For the text-containing cell, return its midpoint in [X, Y] coordinate format. 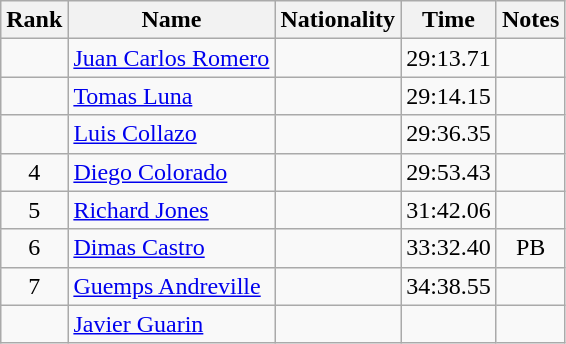
29:36.35 [449, 134]
29:14.15 [449, 96]
Guemps Andreville [172, 286]
Nationality [338, 20]
4 [34, 172]
29:13.71 [449, 58]
Luis Collazo [172, 134]
6 [34, 248]
29:53.43 [449, 172]
Notes [530, 20]
Diego Colorado [172, 172]
5 [34, 210]
Tomas Luna [172, 96]
Name [172, 20]
7 [34, 286]
33:32.40 [449, 248]
31:42.06 [449, 210]
Juan Carlos Romero [172, 58]
34:38.55 [449, 286]
Javier Guarin [172, 324]
Dimas Castro [172, 248]
Rank [34, 20]
PB [530, 248]
Time [449, 20]
Richard Jones [172, 210]
